Detect which cell encompasses the target text, then output its [X, Y] center coordinate. 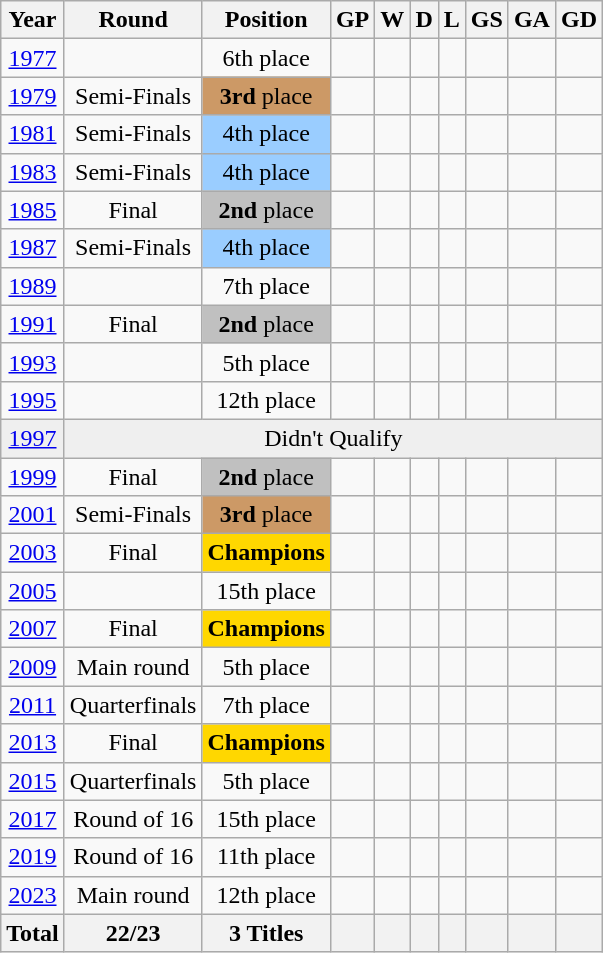
1979 [33, 96]
1997 [33, 438]
Year [33, 20]
2019 [33, 857]
Position [266, 20]
1987 [33, 248]
D [424, 20]
2017 [33, 819]
GP [352, 20]
1977 [33, 58]
2001 [33, 515]
2023 [33, 895]
Didn't Qualify [333, 438]
1991 [33, 324]
1989 [33, 286]
GA [532, 20]
2003 [33, 553]
3 Titles [266, 933]
2007 [33, 629]
2013 [33, 743]
L [452, 20]
6th place [266, 58]
2011 [33, 705]
1985 [33, 210]
2015 [33, 781]
1995 [33, 400]
2009 [33, 667]
1993 [33, 362]
GS [486, 20]
GD [578, 20]
Total [33, 933]
11th place [266, 857]
22/23 [133, 933]
2005 [33, 591]
Round [133, 20]
1999 [33, 477]
1983 [33, 172]
W [392, 20]
1981 [33, 134]
